Scan for the cell matching the given text and deliver its (X, Y) coordinate at center. 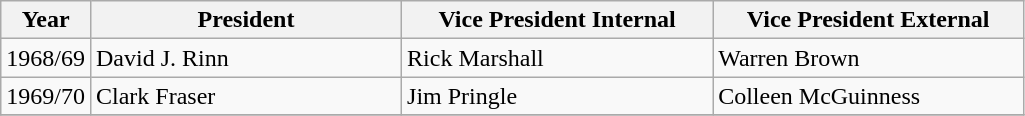
Jim Pringle (558, 96)
Colleen McGuinness (868, 96)
Vice President External (868, 20)
David J. Rinn (246, 58)
1969/70 (46, 96)
Year (46, 20)
Vice President Internal (558, 20)
President (246, 20)
Clark Fraser (246, 96)
Warren Brown (868, 58)
Rick Marshall (558, 58)
1968/69 (46, 58)
